Return the (x, y) coordinate for the center point of the cell that contains the specified text.  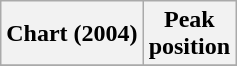
Chart (2004) (72, 34)
Peakposition (189, 34)
